Capture the cell that displays the provided text and extract its (x, y) central coordinate. 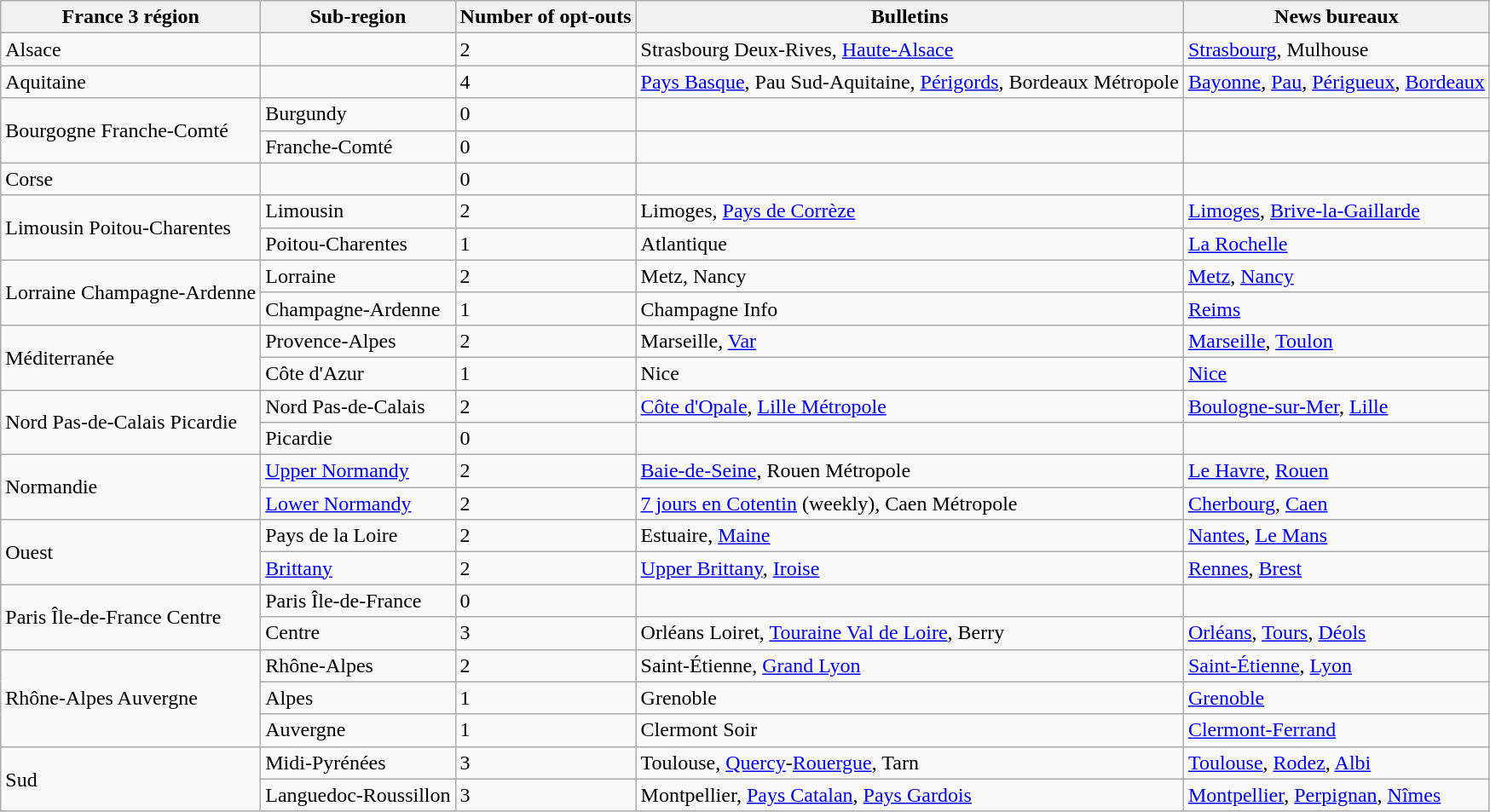
Bulletins (910, 17)
Baie-de-Seine, Rouen Métropole (910, 471)
Pays Basque, Pau Sud-Aquitaine, Périgords, Bordeaux Métropole (910, 82)
Franche-Comté (358, 147)
Pays de la Loire (358, 536)
Aquitaine (131, 82)
Orléans Loiret, Touraine Val de Loire, Berry (910, 633)
Poitou-Charentes (358, 244)
Sud (131, 779)
Saint-Étienne, Lyon (1337, 665)
La Rochelle (1337, 244)
Picardie (358, 439)
Marseille, Var (910, 341)
Number of opt-outs (546, 17)
Côte d'Azur (358, 373)
Paris Île-de-France Centre (131, 617)
Le Havre, Rouen (1337, 471)
Estuaire, Maine (910, 536)
Normandie (131, 487)
Strasbourg Deux-Rives, Haute-Alsace (910, 49)
Rhône-Alpes (358, 665)
Burgundy (358, 114)
Bayonne, Pau, Périgueux, Bordeaux (1337, 82)
Nantes, Le Mans (1337, 536)
Limousin (358, 211)
Sub-region (358, 17)
Cherbourg, Caen (1337, 504)
Lorraine (358, 276)
Provence-Alpes (358, 341)
Limoges, Pays de Corrèze (910, 211)
Rhône-Alpes Auvergne (131, 698)
News bureaux (1337, 17)
Côte d'Opale, Lille Métropole (910, 406)
7 jours en Cotentin (weekly), Caen Métropole (910, 504)
Paris Île-de-France (358, 601)
Toulouse, Rodez, Albi (1337, 763)
Languedoc-Roussillon (358, 795)
Upper Brittany, Iroise (910, 568)
Rennes, Brest (1337, 568)
Boulogne-sur-Mer, Lille (1337, 406)
Montpellier, Perpignan, Nîmes (1337, 795)
Auvergne (358, 730)
Clermont-Ferrand (1337, 730)
Saint-Étienne, Grand Lyon (910, 665)
Limoges, Brive-la-Gaillarde (1337, 211)
Alpes (358, 698)
Midi-Pyrénées (358, 763)
Brittany (358, 568)
Montpellier, Pays Catalan, Pays Gardois (910, 795)
Strasbourg, Mulhouse (1337, 49)
Orléans, Tours, Déols (1337, 633)
Lorraine Champagne-Ardenne (131, 292)
Upper Normandy (358, 471)
Alsace (131, 49)
Clermont Soir (910, 730)
Ouest (131, 552)
Lower Normandy (358, 504)
4 (546, 82)
Bourgogne Franche-Comté (131, 130)
Corse (131, 179)
Toulouse, Quercy-Rouergue, Tarn (910, 763)
Atlantique (910, 244)
France 3 région (131, 17)
Marseille, Toulon (1337, 341)
Méditerranée (131, 357)
Champagne Info (910, 308)
Nord Pas-de-Calais (358, 406)
Reims (1337, 308)
Centre (358, 633)
Champagne-Ardenne (358, 308)
Nord Pas-de-Calais Picardie (131, 423)
Limousin Poitou-Charentes (131, 227)
